Detect which cell encompasses the target text, then output its [X, Y] center coordinate. 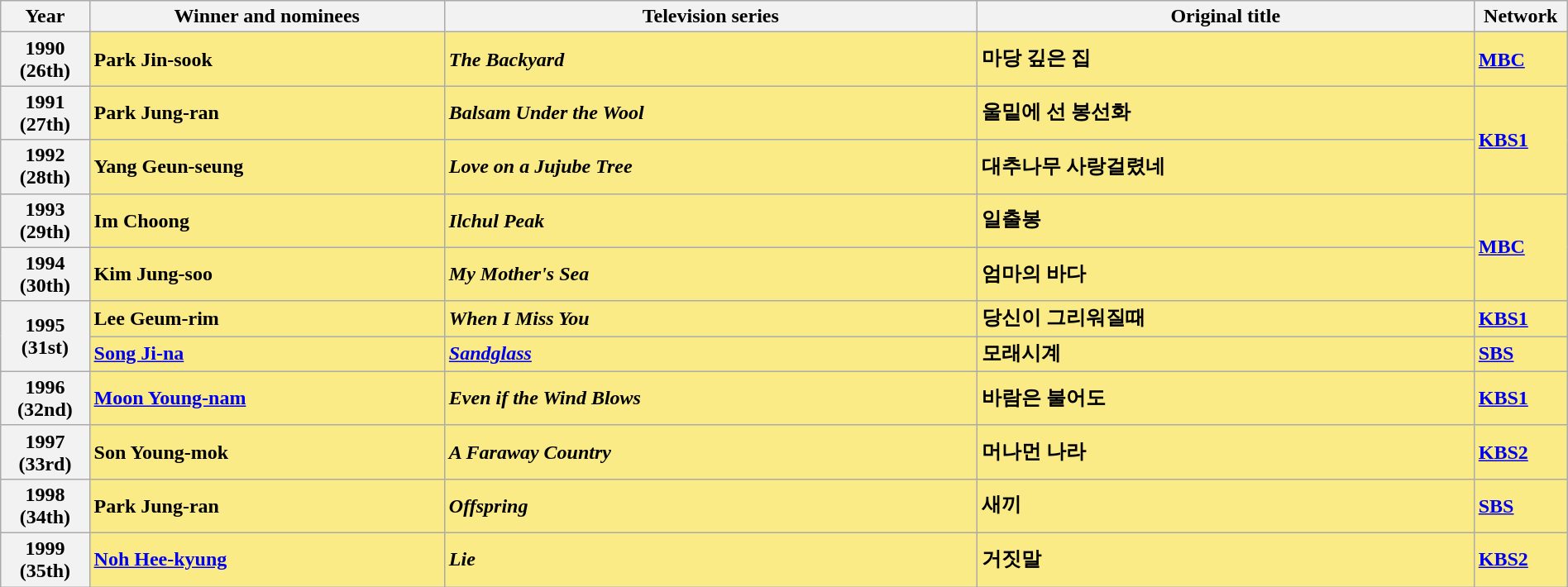
Even if the Wind Blows [710, 398]
마당 깊은 집 [1226, 60]
Son Young-mok [266, 451]
일출봉 [1226, 220]
1996(32nd) [45, 398]
Offspring [710, 506]
Im Choong [266, 220]
모래시계 [1226, 354]
바람은 불어도 [1226, 398]
대추나무 사랑걸렸네 [1226, 167]
Yang Geun-seung [266, 167]
When I Miss You [710, 319]
1990(26th) [45, 60]
1991(27th) [45, 112]
울밑에 선 봉선화 [1226, 112]
Moon Young-nam [266, 398]
A Faraway Country [710, 451]
Noh Hee-kyung [266, 559]
Ilchul Peak [710, 220]
거짓말 [1226, 559]
My Mother's Sea [710, 274]
1993(29th) [45, 220]
The Backyard [710, 60]
Network [1520, 17]
Year [45, 17]
1994(30th) [45, 274]
Park Jin-sook [266, 60]
Winner and nominees [266, 17]
1997(33rd) [45, 451]
1999(35th) [45, 559]
Sandglass [710, 354]
Balsam Under the Wool [710, 112]
Original title [1226, 17]
Song Ji-na [266, 354]
Kim Jung-soo [266, 274]
머나먼 나라 [1226, 451]
Lee Geum-rim [266, 319]
Lie [710, 559]
새끼 [1226, 506]
Love on a Jujube Tree [710, 167]
Television series [710, 17]
1992(28th) [45, 167]
1998(34th) [45, 506]
1995(31st) [45, 336]
엄마의 바다 [1226, 274]
당신이 그리워질때 [1226, 319]
